Find where the given text appears and provide that cell's center as (X, Y) coordinate. 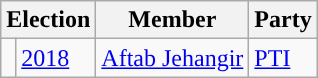
Election (48, 20)
Aftab Jehangir (172, 58)
Party (283, 20)
PTI (283, 58)
Member (172, 20)
2018 (56, 58)
